Return (x, y) of the center of cell containing provided text 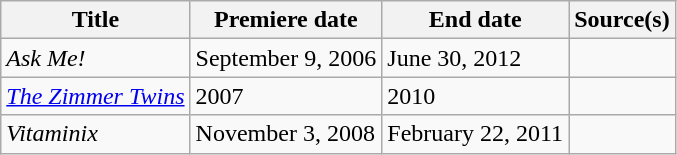
Vitaminix (96, 134)
February 22, 2011 (476, 134)
Source(s) (622, 20)
Premiere date (286, 20)
The Zimmer Twins (96, 96)
2007 (286, 96)
2010 (476, 96)
September 9, 2006 (286, 58)
End date (476, 20)
November 3, 2008 (286, 134)
Title (96, 20)
June 30, 2012 (476, 58)
Ask Me! (96, 58)
